Identify which cell holds the provided text, then report its (X, Y) central coordinate. 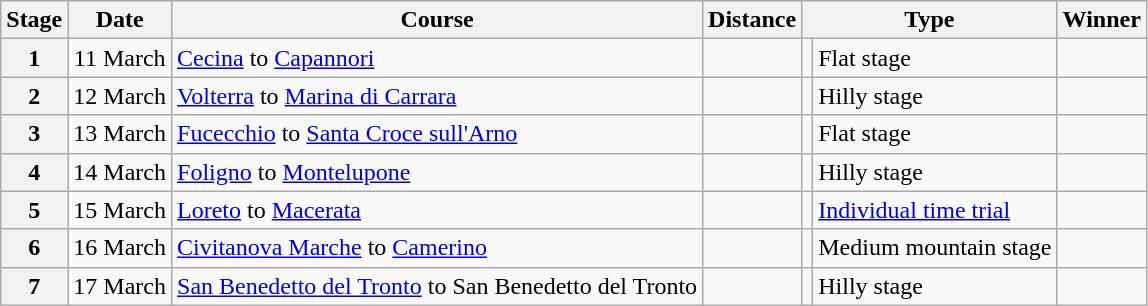
Winner (1102, 20)
Medium mountain stage (935, 248)
Date (120, 20)
16 March (120, 248)
2 (34, 96)
11 March (120, 58)
Foligno to Montelupone (438, 172)
Volterra to Marina di Carrara (438, 96)
7 (34, 286)
13 March (120, 134)
12 March (120, 96)
1 (34, 58)
Loreto to Macerata (438, 210)
17 March (120, 286)
Course (438, 20)
4 (34, 172)
14 March (120, 172)
Civitanova Marche to Camerino (438, 248)
3 (34, 134)
Type (930, 20)
15 March (120, 210)
6 (34, 248)
Distance (752, 20)
San Benedetto del Tronto to San Benedetto del Tronto (438, 286)
Fucecchio to Santa Croce sull'Arno (438, 134)
Cecina to Capannori (438, 58)
Individual time trial (935, 210)
5 (34, 210)
Stage (34, 20)
